Search for the cell housing the specified text and yield its (X, Y) center coordinate. 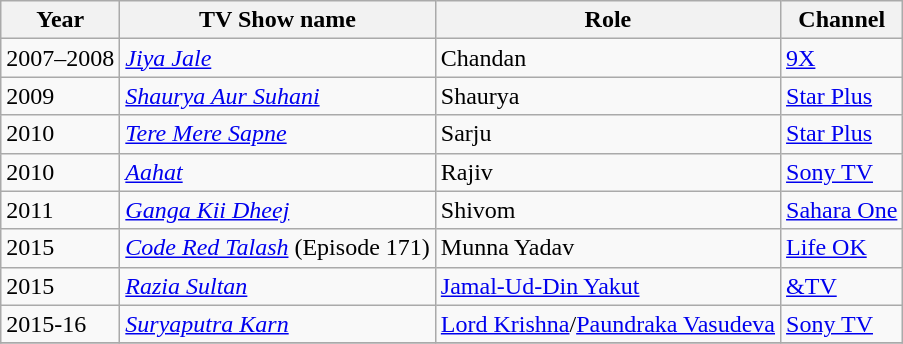
&TV (842, 286)
Razia Sultan (278, 286)
Year (60, 20)
Shaurya (608, 96)
9X (842, 58)
2009 (60, 96)
Shaurya Aur Suhani (278, 96)
Role (608, 20)
Rajiv (608, 172)
Jamal-Ud-Din Yakut (608, 286)
Sarju (608, 134)
Channel (842, 20)
Munna Yadav (608, 248)
Chandan (608, 58)
Tere Mere Sapne (278, 134)
Shivom (608, 210)
Life OK (842, 248)
Suryaputra Karn (278, 324)
Jiya Jale (278, 58)
Lord Krishna/Paundraka Vasudeva (608, 324)
TV Show name (278, 20)
2015-16 (60, 324)
2007–2008 (60, 58)
Aahat (278, 172)
Code Red Talash (Episode 171) (278, 248)
Sahara One (842, 210)
2011 (60, 210)
Ganga Kii Dheej (278, 210)
